Extract the (x, y) coordinate from the center of the cell holding the provided text.  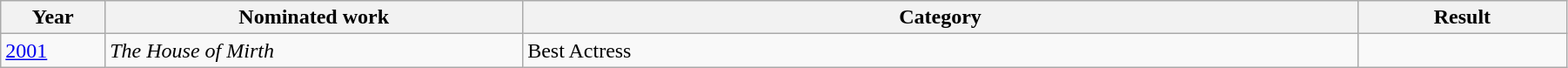
The House of Mirth (314, 51)
Nominated work (314, 17)
Category (941, 17)
Result (1462, 17)
Year (53, 17)
2001 (53, 51)
Best Actress (941, 51)
